Return [x, y] of the center of cell containing provided text 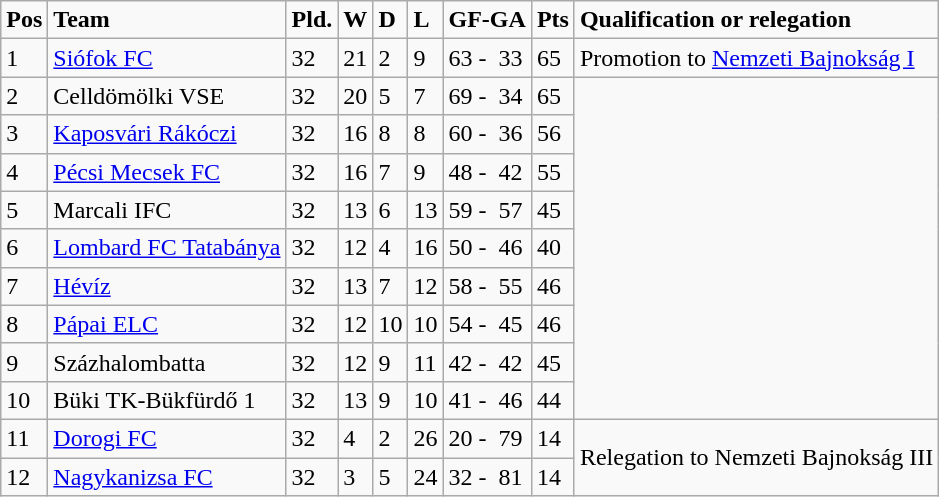
W [356, 20]
Pts [552, 20]
Celldömölki VSE [167, 96]
44 [552, 400]
59 - 57 [487, 210]
Nagykanizsa FC [167, 477]
21 [356, 58]
40 [552, 248]
20 [356, 96]
Pápai ELC [167, 324]
Pos [24, 20]
1 [24, 58]
60 - 36 [487, 134]
Siófok FC [167, 58]
Hévíz [167, 286]
Promotion to Nemzeti Bajnokság I [756, 58]
50 - 46 [487, 248]
Százhalombatta [167, 362]
D [390, 20]
24 [426, 477]
Relegation to Nemzeti Bajnokság III [756, 457]
Dorogi FC [167, 438]
26 [426, 438]
58 - 55 [487, 286]
Pécsi Mecsek FC [167, 172]
Kaposvári Rákóczi [167, 134]
55 [552, 172]
48 - 42 [487, 172]
63 - 33 [487, 58]
Lombard FC Tatabánya [167, 248]
L [426, 20]
GF-GA [487, 20]
41 - 46 [487, 400]
Team [167, 20]
54 - 45 [487, 324]
56 [552, 134]
Pld. [312, 20]
Marcali IFC [167, 210]
20 - 79 [487, 438]
69 - 34 [487, 96]
Büki TK-Bükfürdő 1 [167, 400]
42 - 42 [487, 362]
Qualification or relegation [756, 20]
32 - 81 [487, 477]
